Extract the (X, Y) coordinate from the center of the cell holding the provided text.  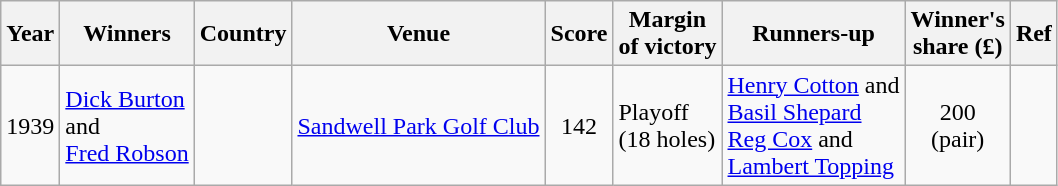
Henry Cotton and Basil Shepard Reg Cox and Lambert Topping (814, 126)
Score (579, 34)
Dick BurtonandFred Robson (127, 126)
Winners (127, 34)
142 (579, 126)
Marginof victory (668, 34)
Country (243, 34)
200(pair) (958, 126)
Year (30, 34)
Winner'sshare (£) (958, 34)
Runners-up (814, 34)
Playoff(18 holes) (668, 126)
1939 (30, 126)
Sandwell Park Golf Club (418, 126)
Ref (1034, 34)
Venue (418, 34)
